Output the [x, y] coordinate of the center of the cell containing the given text.  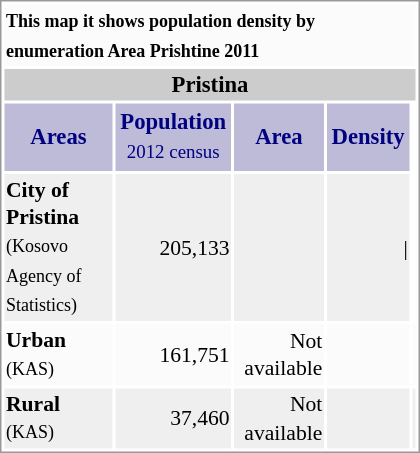
| [368, 247]
This map it shows population density by enumeration Area Prishtine 2011 [210, 35]
Population2012 census [173, 138]
205,133 [173, 247]
Density [368, 138]
Pristina [210, 86]
161,751 [173, 354]
City of Pristina (Kosovo Agency of Statistics) [58, 247]
37,460 [173, 418]
Rural (KAS) [58, 418]
Areas [58, 138]
Urban (KAS) [58, 354]
Area [279, 138]
